Determine the [X, Y] coordinate at the center of the cell enclosing the given text.  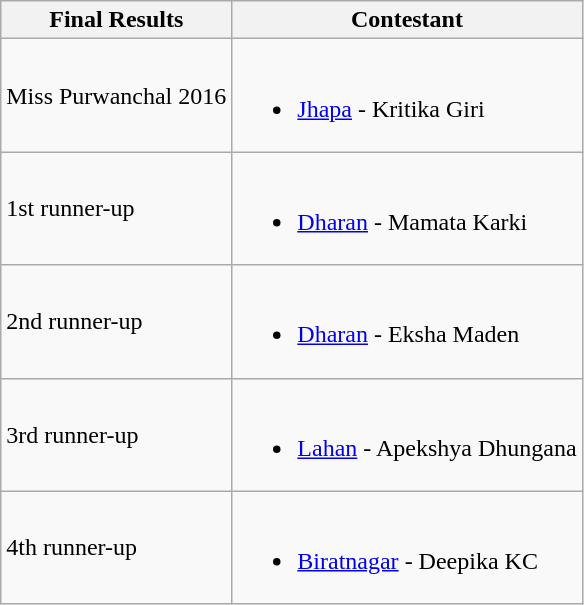
Dharan - Mamata Karki [407, 208]
Dharan - Eksha Maden [407, 322]
4th runner-up [116, 548]
3rd runner-up [116, 434]
Jhapa - Kritika Giri [407, 96]
Final Results [116, 20]
Biratnagar - Deepika KC [407, 548]
1st runner-up [116, 208]
Miss Purwanchal 2016 [116, 96]
Contestant [407, 20]
Lahan - Apekshya Dhungana [407, 434]
2nd runner-up [116, 322]
